Extract the (x, y) coordinate from the center of the cell holding the provided text.  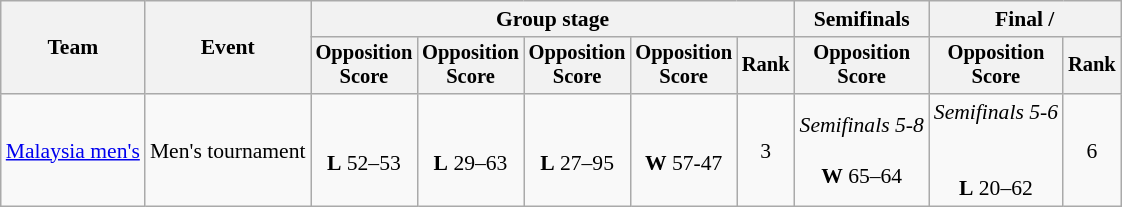
Final / (1025, 19)
Semifinals 5-8W 65–64 (862, 150)
L 27–95 (578, 150)
Semifinals 5-6L 20–62 (996, 150)
Event (228, 48)
Semifinals (862, 19)
6 (1092, 150)
Team (73, 48)
L 29–63 (470, 150)
Malaysia men's (73, 150)
W 57-47 (684, 150)
Men's tournament (228, 150)
3 (766, 150)
L 52–53 (364, 150)
Group stage (553, 19)
